Output the [x, y] coordinate of the center of the cell containing the given text.  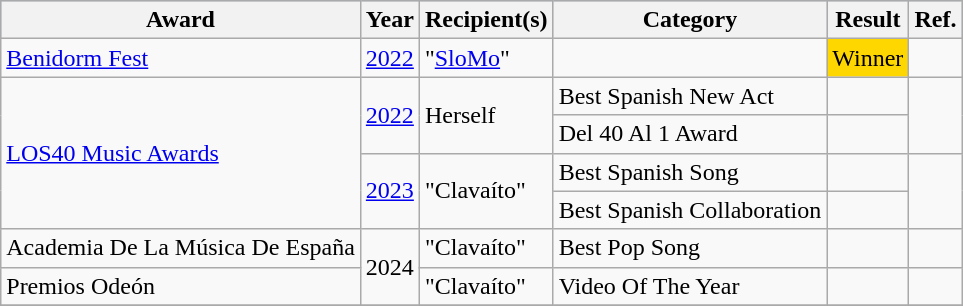
Academia De La Música De España [181, 248]
2024 [390, 267]
Best Pop Song [690, 248]
Benidorm Fest [181, 58]
Ref. [936, 20]
Best Spanish Collaboration [690, 210]
Herself [486, 115]
Premios Odeón [181, 286]
Video Of The Year [690, 286]
"SloMo" [486, 58]
Year [390, 20]
Del 40 Al 1 Award [690, 134]
Best Spanish Song [690, 172]
Best Spanish New Act [690, 96]
Winner [868, 58]
Result [868, 20]
Recipient(s) [486, 20]
Category [690, 20]
Award [181, 20]
LOS40 Music Awards [181, 153]
2023 [390, 191]
